Pinpoint the cell where the given text exists, returning its [X, Y] midpoint coordinate. 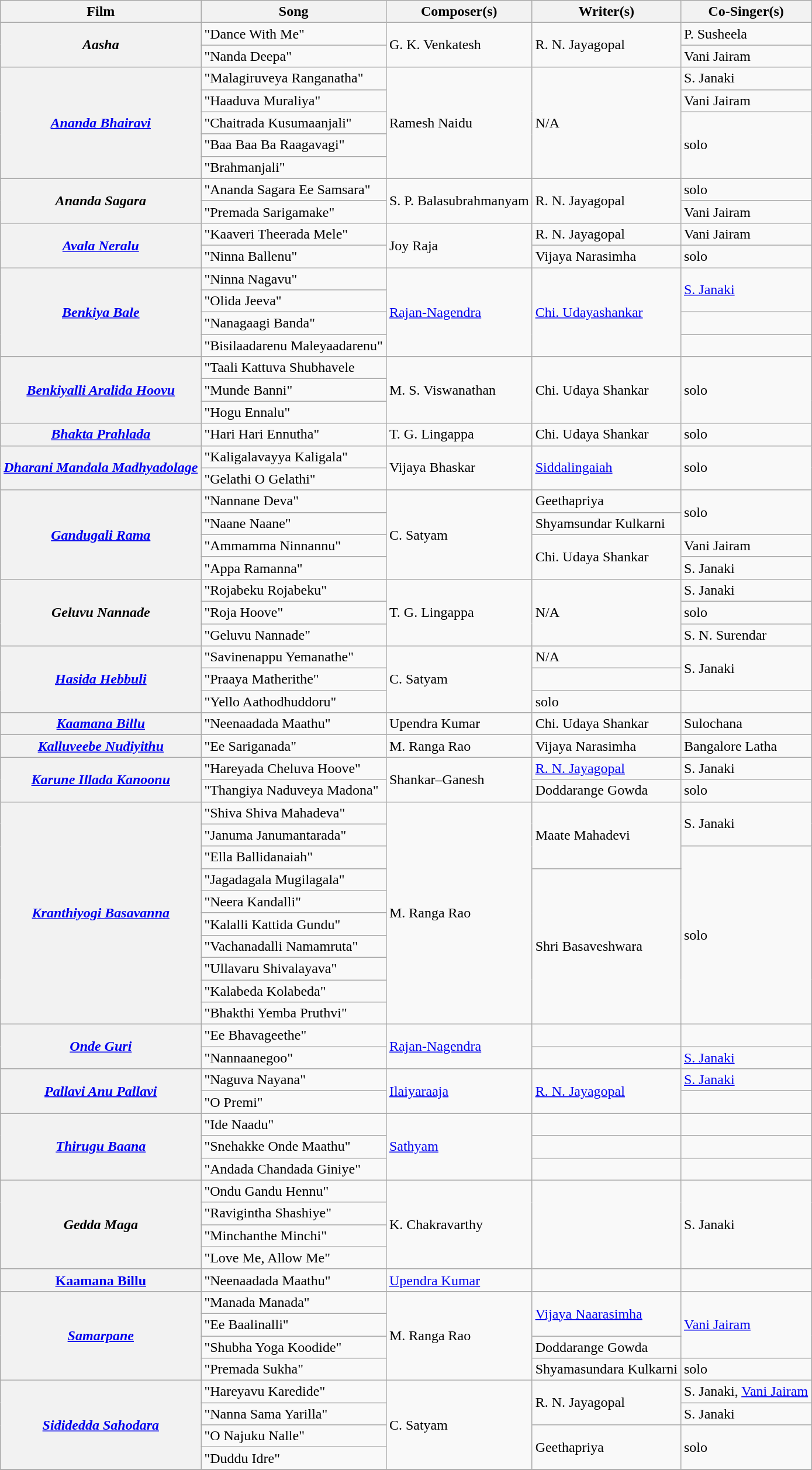
"Ee Sariganada" [293, 746]
Shyamsundar Kulkarni [606, 523]
"Ide Naadu" [293, 1124]
Bhakta Prahlada [101, 434]
"Ninna Ballenu" [293, 256]
"Nanna Sama Yarilla" [293, 1414]
Kalluveebe Nudiyithu [101, 746]
M. S. Viswanathan [459, 390]
Vijaya Bhaskar [459, 468]
"Geluvu Nannade" [293, 634]
"Ninna Nagavu" [293, 279]
"Kaligalavayya Kaligala" [293, 457]
"Kaaveri Theerada Mele" [293, 234]
Pallavi Anu Pallavi [101, 1091]
"Roja Hoove" [293, 612]
Avala Neralu [101, 245]
Co-Singer(s) [746, 12]
"Premada Sukha" [293, 1369]
S. N. Surendar [746, 634]
"Nanagaagi Banda" [293, 323]
"Hari Hari Ennutha" [293, 434]
"Bisilaadarenu Maleyaadarenu" [293, 346]
Kranthiyogi Basavanna [101, 913]
"Bhakthi Yemba Pruthvi" [293, 1013]
Samarpane [101, 1336]
Ananda Bhairavi [101, 123]
"Taali Kattuva Shubhavele [293, 368]
"Malagiruveya Ranganatha" [293, 78]
Writer(s) [606, 12]
"Dance With Me" [293, 34]
Sulochana [746, 724]
"Vachanadalli Namamruta" [293, 946]
"Olida Jeeva" [293, 301]
"Ullavaru Shivalayava" [293, 968]
Ilaiyaraaja [459, 1091]
"Premada Sarigamake" [293, 212]
"Ananda Sagara Ee Samsara" [293, 189]
Hasida Hebbuli [101, 679]
S. P. Balasubrahmanyam [459, 201]
"Rojabeku Rojabeku" [293, 590]
"Chaitrada Kusumaanjali" [293, 123]
"Brahmanjali" [293, 167]
Dharani Mandala Madhyadolage [101, 468]
Maate Mahadevi [606, 835]
"Appa Ramanna" [293, 568]
Bangalore Latha [746, 746]
Vijaya Naarasimha [606, 1313]
Benkiya Bale [101, 312]
"Kalalli Kattida Gundu" [293, 924]
"Duddu Idre" [293, 1458]
Song [293, 12]
"O Premi" [293, 1102]
Gandugali Rama [101, 534]
Onde Guri [101, 1047]
"Ee Bhavageethe" [293, 1036]
"Januma Janumantarada" [293, 835]
Film [101, 12]
Shyamasundara Kulkarni [606, 1369]
Aasha [101, 45]
"Ee Baalinalli" [293, 1324]
Gedda Maga [101, 1224]
K. Chakravarthy [459, 1224]
"Thangiya Naduveya Madona" [293, 791]
"Jagadagala Mugilagala" [293, 879]
"Ondu Gandu Hennu" [293, 1191]
P. Susheela [746, 34]
"Shubha Yoga Koodide" [293, 1347]
"Hareyavu Karedide" [293, 1392]
"Love Me, Allow Me" [293, 1258]
"Naguva Nayana" [293, 1080]
Thirugu Baana [101, 1147]
"Manada Manada" [293, 1302]
Shankar–Ganesh [459, 779]
"O Najuku Nalle" [293, 1436]
G. K. Venkatesh [459, 45]
"Munde Banni" [293, 390]
Geluvu Nannade [101, 612]
"Hareyada Cheluva Hoove" [293, 768]
"Nannane Deva" [293, 501]
"Ravigintha Shashiye" [293, 1213]
"Baa Baa Ba Raagavagi" [293, 145]
Karune Illada Kanoonu [101, 779]
"Snehakke Onde Maathu" [293, 1147]
Sathyam [459, 1147]
Siddalingaiah [606, 468]
"Neera Kandalli" [293, 902]
"Gelathi O Gelathi" [293, 479]
Benkiyalli Aralida Hoovu [101, 390]
"Nannaanegoo" [293, 1058]
Joy Raja [459, 245]
"Haaduva Muraliya" [293, 101]
"Hogu Ennalu" [293, 412]
"Ammamma Ninnannu" [293, 546]
"Naane Naane" [293, 523]
Sididedda Sahodara [101, 1425]
"Praaya Matherithe" [293, 679]
"Savinenappu Yemanathe" [293, 657]
"Yello Aathodhuddoru" [293, 702]
Ananda Sagara [101, 201]
"Minchanthe Minchi" [293, 1236]
Composer(s) [459, 12]
"Ella Ballidanaiah" [293, 857]
"Shiva Shiva Mahadeva" [293, 813]
Chi. Udayashankar [606, 312]
"Nanda Deepa" [293, 56]
"Kalabeda Kolabeda" [293, 991]
Ramesh Naidu [459, 123]
Shri Basaveshwara [606, 946]
S. Janaki, Vani Jairam [746, 1392]
"Andada Chandada Giniye" [293, 1169]
